Return (x, y) of the center of cell containing provided text 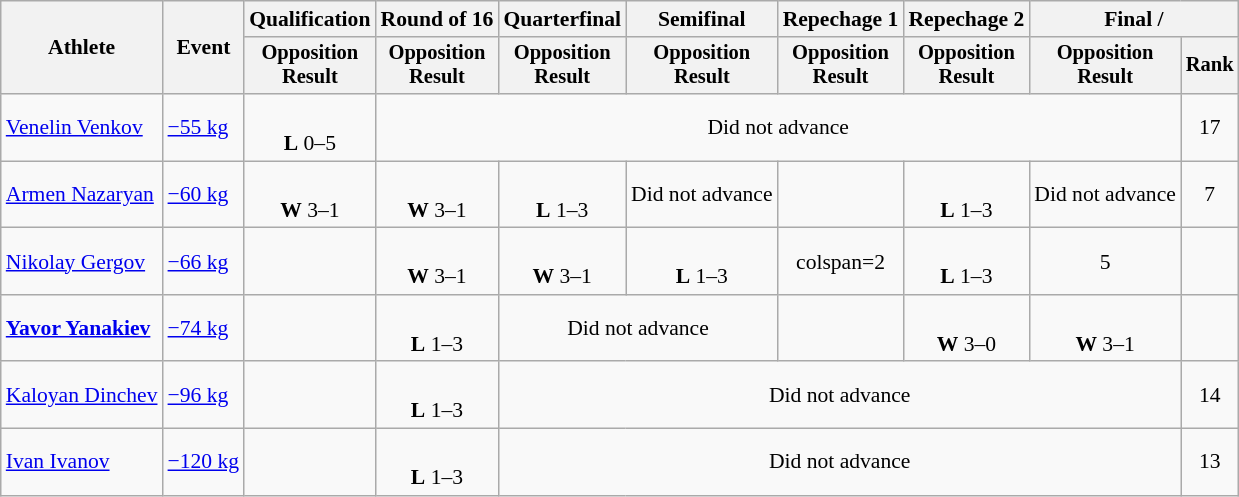
Repechage 1 (841, 19)
−120 kg (204, 462)
W 3–0 (966, 328)
Athlete (82, 48)
−55 kg (204, 128)
5 (1105, 262)
14 (1210, 396)
−96 kg (204, 396)
−74 kg (204, 328)
Round of 16 (436, 19)
Qualification (310, 19)
Yavor Yanakiev (82, 328)
−66 kg (204, 262)
Rank (1210, 66)
Repechage 2 (966, 19)
Semifinal (702, 19)
−60 kg (204, 194)
Armen Nazaryan (82, 194)
Quarterfinal (562, 19)
17 (1210, 128)
Kaloyan Dinchev (82, 396)
7 (1210, 194)
L 0–5 (310, 128)
Final / (1134, 19)
Nikolay Gergov (82, 262)
colspan=2 (841, 262)
13 (1210, 462)
Ivan Ivanov (82, 462)
Event (204, 48)
Venelin Venkov (82, 128)
